Return the (X, Y) coordinate for the center point of the cell that contains the specified text.  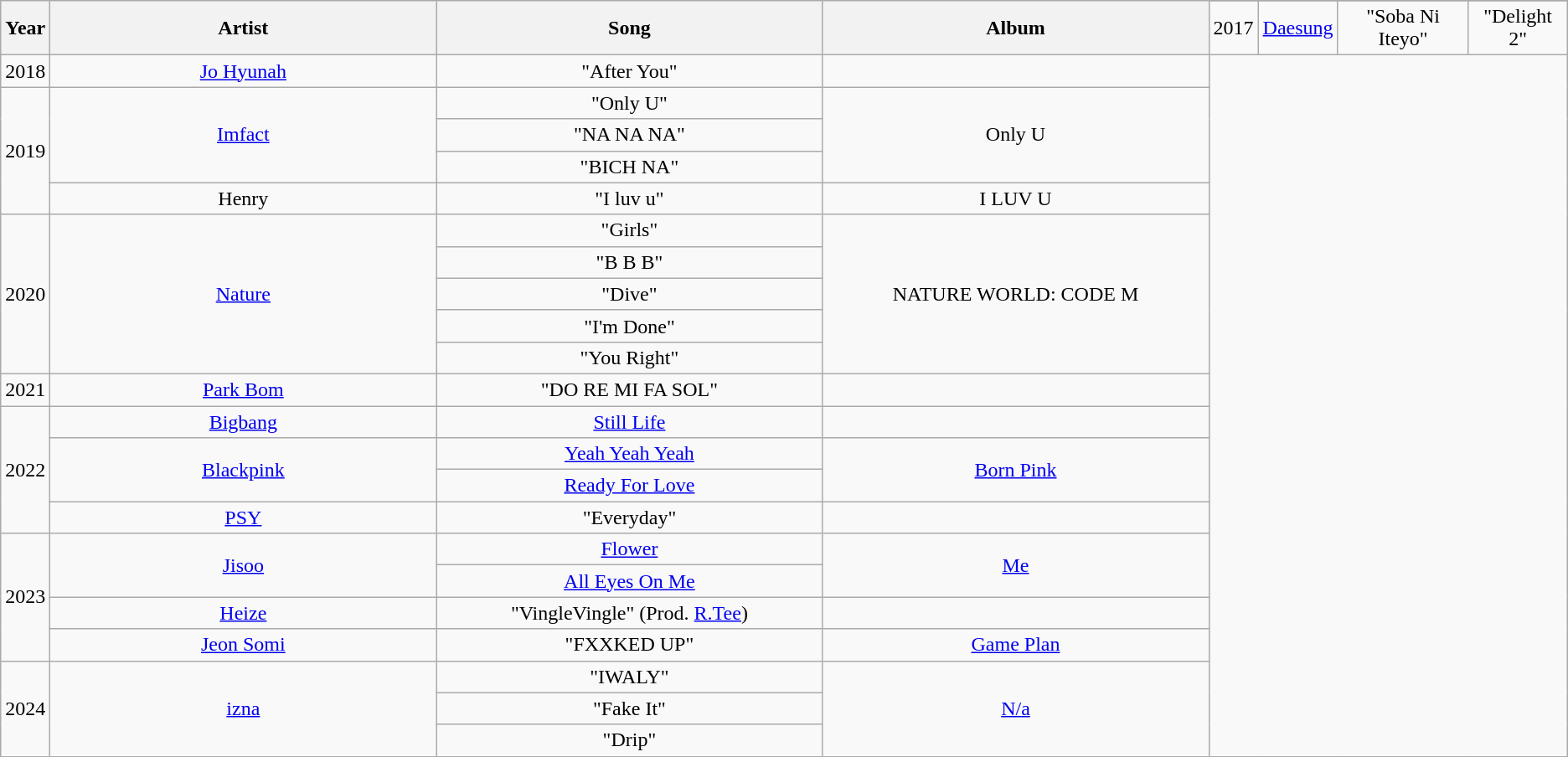
NATURE WORLD: CODE M (1015, 294)
"Drip" (630, 740)
2020 (25, 294)
Yeah Yeah Yeah (630, 454)
Me (1015, 565)
Imfact (243, 135)
"Everyday" (630, 518)
2018 (25, 71)
izna (243, 708)
Game Plan (1015, 645)
Artist (243, 28)
Nature (243, 294)
2023 (25, 597)
2019 (25, 151)
"Delight 2" (1518, 28)
All Eyes On Me (630, 581)
Ready For Love (630, 486)
Year (25, 28)
"I luv u" (630, 198)
Jeon Somi (243, 645)
2024 (25, 708)
Heize (243, 613)
Blackpink (243, 470)
Flower (630, 549)
"B B B" (630, 262)
"NA NA NA" (630, 135)
2022 (25, 469)
2021 (25, 389)
Park Bom (243, 389)
"You Right" (630, 358)
"Dive" (630, 294)
"Fake It" (630, 708)
2017 (1233, 28)
"VingleVingle" (Prod. R.Tee) (630, 613)
Only U (1015, 135)
"After You" (630, 71)
Jisoo (243, 565)
"IWALY" (630, 677)
"Soba Ni Iteyo" (1403, 28)
I LUV U (1015, 198)
Bigbang (243, 421)
N/a (1015, 708)
Jo Hyunah (243, 71)
Song (630, 28)
Still Life (630, 421)
Henry (243, 198)
"BICH NA" (630, 167)
"DO RE MI FA SOL" (630, 389)
"FXXKED UP" (630, 645)
"Girls" (630, 230)
"Only U" (630, 103)
Daesung (1298, 28)
Album (1015, 28)
PSY (243, 518)
"I'm Done" (630, 326)
Born Pink (1015, 470)
